Pinpoint the cell where the given text exists, returning its (X, Y) midpoint coordinate. 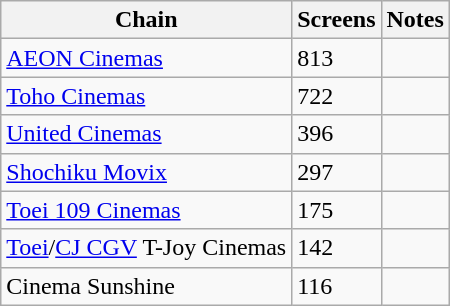
AEON Cinemas (146, 58)
722 (336, 96)
297 (336, 172)
Toei/CJ CGV T-Joy Cinemas (146, 248)
Toho Cinemas (146, 96)
Cinema Sunshine (146, 286)
Screens (336, 20)
United Cinemas (146, 134)
Chain (146, 20)
142 (336, 248)
Notes (415, 20)
Toei 109 Cinemas (146, 210)
Shochiku Movix (146, 172)
813 (336, 58)
396 (336, 134)
116 (336, 286)
175 (336, 210)
